Provide the [x, y] coordinate of the cell's center where the given text is located.  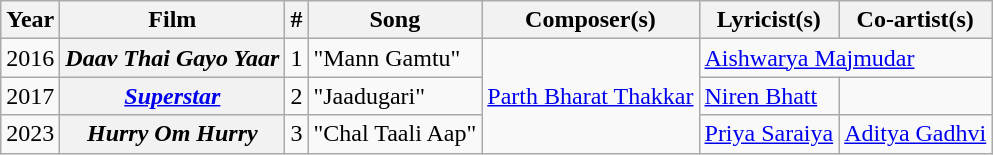
Priya Saraiya [769, 134]
Song [395, 20]
Daav Thai Gayo Yaar [172, 58]
Parth Bharat Thakkar [590, 96]
"Mann Gamtu" [395, 58]
2017 [30, 96]
2016 [30, 58]
Co-artist(s) [916, 20]
2023 [30, 134]
Superstar [172, 96]
Lyricist(s) [769, 20]
Hurry Om Hurry [172, 134]
Year [30, 20]
"Jaadugari" [395, 96]
2 [296, 96]
Composer(s) [590, 20]
Aditya Gadhvi [916, 134]
3 [296, 134]
Aishwarya Majmudar [846, 58]
Niren Bhatt [769, 96]
1 [296, 58]
Film [172, 20]
"Chal Taali Aap" [395, 134]
# [296, 20]
